Detect which cell encompasses the target text, then output its [x, y] center coordinate. 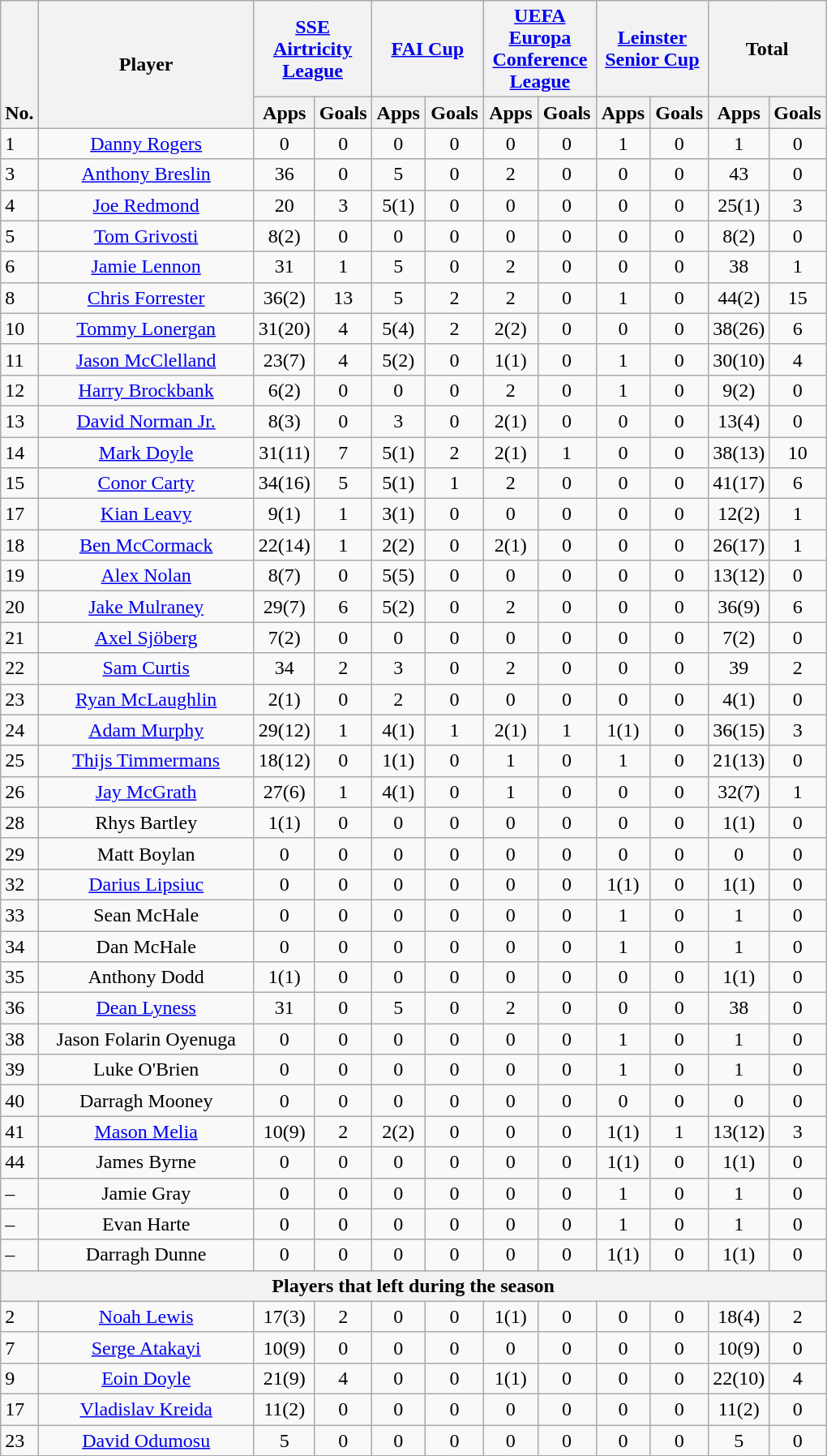
8(7) [284, 576]
9 [19, 1378]
Jamie Lennon [146, 267]
3(1) [399, 514]
James Byrne [146, 1162]
Axel Sjöberg [146, 638]
Sam Curtis [146, 668]
26(17) [739, 545]
44(2) [739, 298]
Player [146, 65]
Danny Rogers [146, 144]
21 [19, 638]
9(2) [739, 390]
18(4) [739, 1316]
Mark Doyle [146, 452]
13(4) [739, 421]
22 [19, 668]
22(14) [284, 545]
18(12) [284, 761]
30(10) [739, 359]
29 [19, 853]
6(2) [284, 390]
Mason Melia [146, 1132]
Matt Boylan [146, 853]
22(10) [739, 1378]
38(13) [739, 452]
Darragh Mooney [146, 1101]
Leinster Senior Cup [652, 49]
43 [739, 174]
Tommy Lonergan [146, 329]
21(9) [284, 1378]
Conor Carty [146, 483]
Total [767, 49]
Luke O'Brien [146, 1070]
UEFA Europa Conference League [540, 49]
28 [19, 822]
Dean Lyness [146, 1008]
Dan McHale [146, 947]
Tom Grivosti [146, 236]
Jay McGrath [146, 792]
Harry Brockbank [146, 390]
Jamie Gray [146, 1193]
Adam Murphy [146, 730]
17(3) [284, 1316]
18 [19, 545]
Evan Harte [146, 1224]
David Norman Jr. [146, 421]
Ryan McLaughlin [146, 699]
29(12) [284, 730]
35 [19, 977]
36(2) [284, 298]
31(11) [284, 452]
11 [19, 359]
24 [19, 730]
32 [19, 884]
27(6) [284, 792]
12 [19, 390]
5(4) [399, 329]
Players that left during the season [413, 1286]
41(17) [739, 483]
33 [19, 915]
40 [19, 1101]
SSE Airtricity League [313, 49]
Rhys Bartley [146, 822]
Jason McClelland [146, 359]
5(5) [399, 576]
Chris Forrester [146, 298]
25 [19, 761]
9(1) [284, 514]
23(7) [284, 359]
David Odumosu [146, 1440]
Eoin Doyle [146, 1378]
36(9) [739, 607]
Darius Lipsiuc [146, 884]
Darragh Dunne [146, 1255]
Vladislav Kreida [146, 1409]
Noah Lewis [146, 1316]
Anthony Breslin [146, 174]
Thijs Timmermans [146, 761]
31(20) [284, 329]
38(26) [739, 329]
21(13) [739, 761]
44 [19, 1162]
Jake Mulraney [146, 607]
FAI Cup [428, 49]
Kian Leavy [146, 514]
8 [19, 298]
26 [19, 792]
25(1) [739, 205]
Jason Folarin Oyenuga [146, 1039]
Ben McCormack [146, 545]
19 [19, 576]
29(7) [284, 607]
36(15) [739, 730]
Serge Atakayi [146, 1347]
32(7) [739, 792]
34(16) [284, 483]
8(3) [284, 421]
41 [19, 1132]
14 [19, 452]
Alex Nolan [146, 576]
12(2) [739, 514]
Joe Redmond [146, 205]
Sean McHale [146, 915]
No. [19, 65]
Anthony Dodd [146, 977]
